From the cell containing the given text, extract its center point as [X, Y] coordinate. 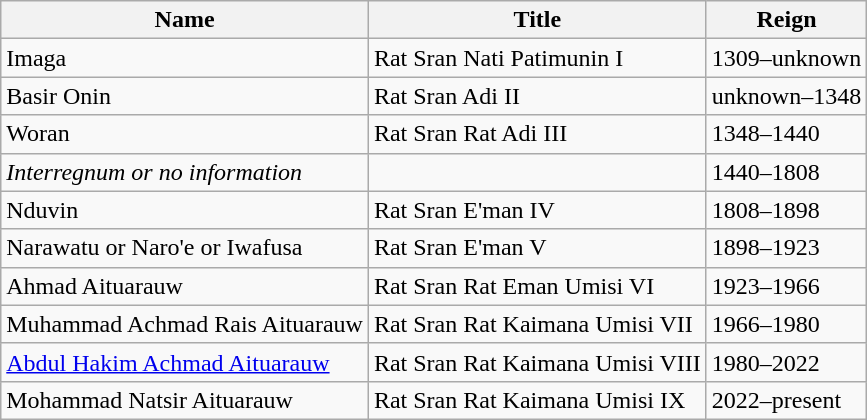
Nduvin [185, 210]
Abdul Hakim Achmad Aituarauw [185, 362]
1966–1980 [786, 324]
Narawatu or Naro'e or Iwafusa [185, 248]
unknown–1348 [786, 96]
Rat Sran Adi II [537, 96]
Rat Sran Rat Kaimana Umisi VII [537, 324]
Mohammad Natsir Aituarauw [185, 400]
1923–1966 [786, 286]
1898–1923 [786, 248]
Reign [786, 20]
2022–present [786, 400]
1309–unknown [786, 58]
Interregnum or no information [185, 172]
1980–2022 [786, 362]
Woran [185, 134]
Basir Onin [185, 96]
Rat Sran Rat Kaimana Umisi VIII [537, 362]
Rat Sran Rat Kaimana Umisi IX [537, 400]
Title [537, 20]
Imaga [185, 58]
1440–1808 [786, 172]
Muhammad Achmad Rais Aituarauw [185, 324]
1808–1898 [786, 210]
Ahmad Aituarauw [185, 286]
Rat Sran Rat Adi III [537, 134]
1348–1440 [786, 134]
Rat Sran E'man IV [537, 210]
Rat Sran Rat Eman Umisi VI [537, 286]
Rat Sran E'man V [537, 248]
Rat Sran Nati Patimunin I [537, 58]
Name [185, 20]
